Capture the cell that displays the provided text and extract its [x, y] central coordinate. 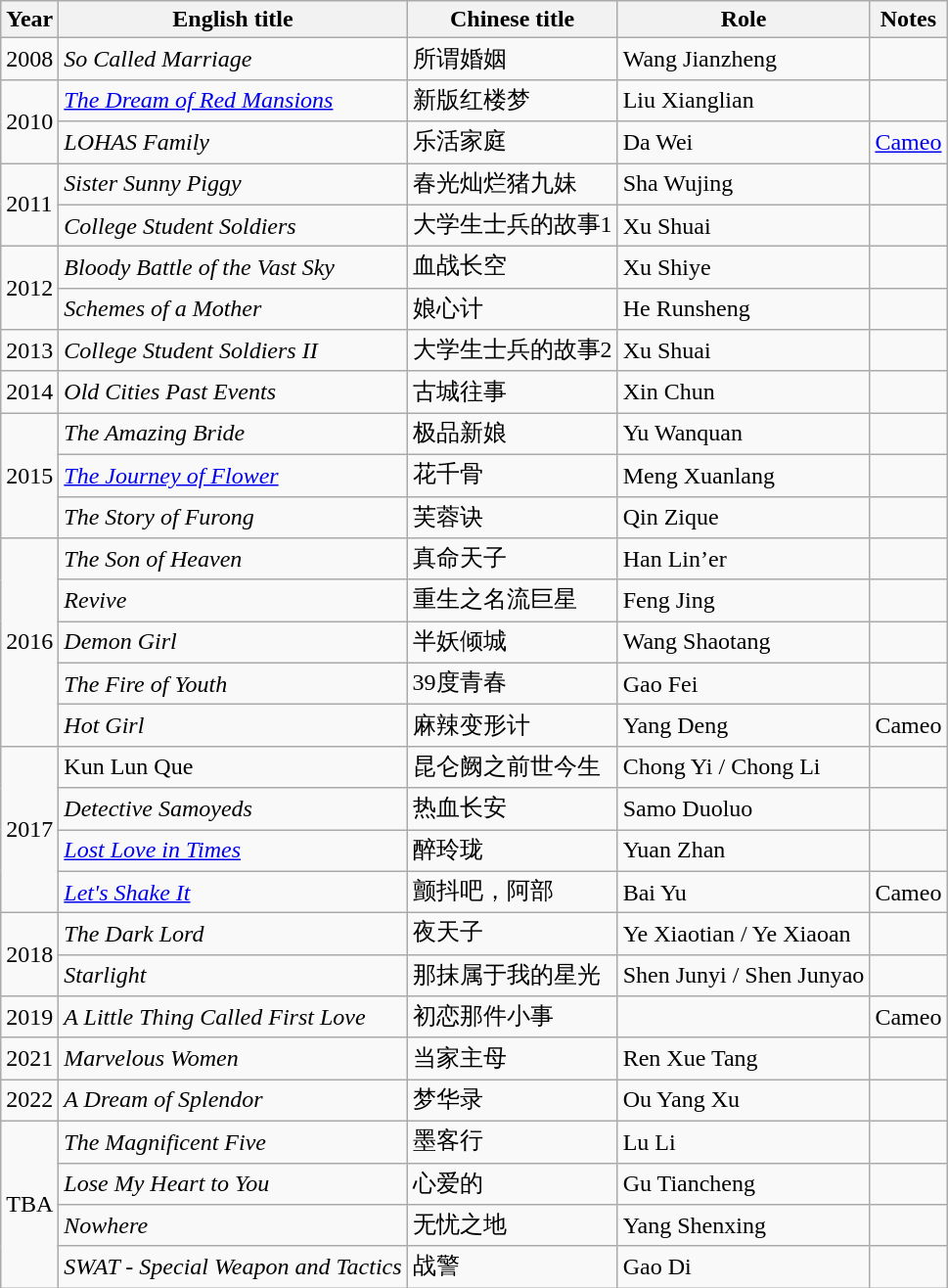
Xin Chun [744, 391]
2021 [29, 1059]
2012 [29, 288]
春光灿烂猪九妹 [513, 184]
Yang Deng [744, 726]
梦华录 [513, 1100]
Da Wei [744, 143]
芙蓉诀 [513, 517]
The Dream of Red Mansions [233, 100]
Chong Yi / Chong Li [744, 767]
2017 [29, 829]
Wang Jianzheng [744, 59]
昆仑阙之前世今生 [513, 767]
Year [29, 20]
The Dark Lord [233, 934]
重生之名流巨星 [513, 601]
Lost Love in Times [233, 851]
战警 [513, 1266]
2015 [29, 476]
大学生士兵的故事2 [513, 350]
Marvelous Women [233, 1059]
The Son of Heaven [233, 560]
Chinese title [513, 20]
Yang Shenxing [744, 1225]
The Fire of Youth [233, 683]
2016 [29, 642]
College Student Soldiers [233, 225]
古城往事 [513, 391]
2019 [29, 1018]
真命天子 [513, 560]
2018 [29, 955]
Han Lin’er [744, 560]
Samo Duoluo [744, 808]
Hot Girl [233, 726]
Demon Girl [233, 642]
Schemes of a Mother [233, 309]
39度青春 [513, 683]
热血长安 [513, 808]
English title [233, 20]
Ou Yang Xu [744, 1100]
乐活家庭 [513, 143]
Gu Tiancheng [744, 1184]
A Little Thing Called First Love [233, 1018]
Wang Shaotang [744, 642]
2011 [29, 204]
A Dream of Splendor [233, 1100]
He Runsheng [744, 309]
The Amazing Bride [233, 435]
Gao Di [744, 1266]
LOHAS Family [233, 143]
Let's Shake It [233, 893]
So Called Marriage [233, 59]
Meng Xuanlang [744, 476]
SWAT - Special Weapon and Tactics [233, 1266]
初恋那件小事 [513, 1018]
心爱的 [513, 1184]
Feng Jing [744, 601]
Ye Xiaotian / Ye Xiaoan [744, 934]
Sister Sunny Piggy [233, 184]
极品新娘 [513, 435]
Yuan Zhan [744, 851]
Shen Junyi / Shen Junyao [744, 975]
Kun Lun Que [233, 767]
Xu Shiye [744, 268]
娘心计 [513, 309]
Nowhere [233, 1225]
Sha Wujing [744, 184]
Liu Xianglian [744, 100]
夜天子 [513, 934]
大学生士兵的故事1 [513, 225]
墨客行 [513, 1141]
Yu Wanquan [744, 435]
The Story of Furong [233, 517]
醉玲珑 [513, 851]
Bloody Battle of the Vast Sky [233, 268]
Detective Samoyeds [233, 808]
花千骨 [513, 476]
Ren Xue Tang [744, 1059]
The Journey of Flower [233, 476]
Lu Li [744, 1141]
颤抖吧，阿部 [513, 893]
Qin Zique [744, 517]
2008 [29, 59]
College Student Soldiers II [233, 350]
2013 [29, 350]
Lose My Heart to You [233, 1184]
半妖倾城 [513, 642]
Role [744, 20]
新版红楼梦 [513, 100]
麻辣变形计 [513, 726]
当家主母 [513, 1059]
那抹属于我的星光 [513, 975]
Revive [233, 601]
Starlight [233, 975]
The Magnificent Five [233, 1141]
TBA [29, 1204]
Old Cities Past Events [233, 391]
Notes [908, 20]
血战长空 [513, 268]
2014 [29, 391]
2022 [29, 1100]
所谓婚姻 [513, 59]
Bai Yu [744, 893]
无忧之地 [513, 1225]
Gao Fei [744, 683]
2010 [29, 121]
